From the cell containing the given text, extract its center point as [x, y] coordinate. 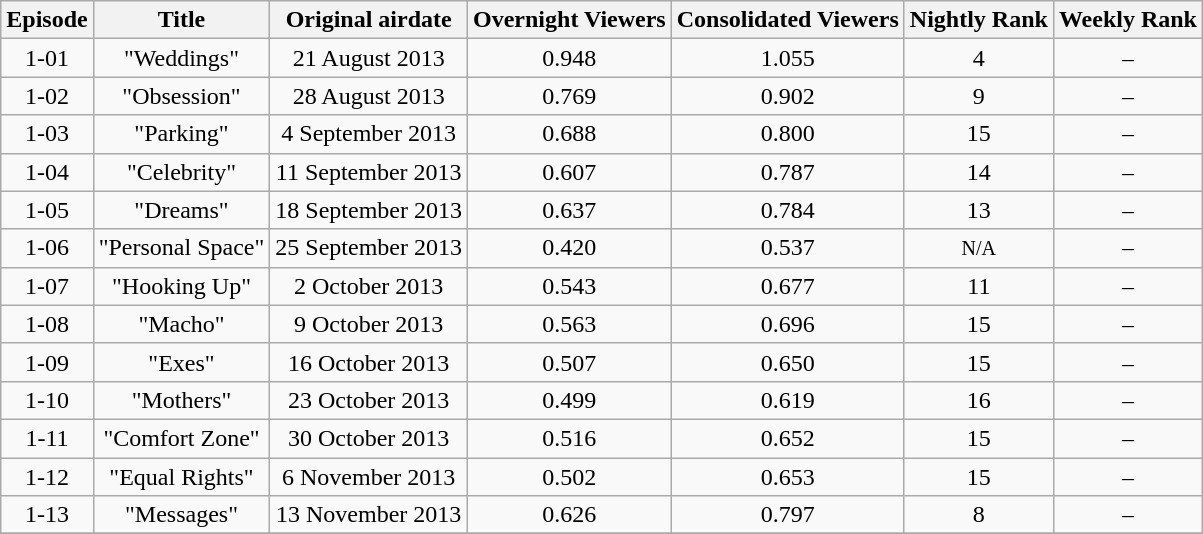
"Parking" [182, 134]
28 August 2013 [369, 96]
0.784 [788, 210]
1-10 [47, 400]
Overnight Viewers [570, 20]
0.677 [788, 286]
0.797 [788, 515]
1-12 [47, 477]
Title [182, 20]
16 October 2013 [369, 362]
0.650 [788, 362]
"Personal Space" [182, 248]
1-05 [47, 210]
Episode [47, 20]
"Exes" [182, 362]
4 [978, 58]
"Dreams" [182, 210]
0.507 [570, 362]
"Hooking Up" [182, 286]
8 [978, 515]
0.787 [788, 172]
14 [978, 172]
13 [978, 210]
0.652 [788, 438]
11 September 2013 [369, 172]
0.563 [570, 324]
"Celebrity" [182, 172]
0.800 [788, 134]
0.543 [570, 286]
"Equal Rights" [182, 477]
9 [978, 96]
0.502 [570, 477]
0.948 [570, 58]
1-02 [47, 96]
1-04 [47, 172]
0.516 [570, 438]
4 September 2013 [369, 134]
"Weddings" [182, 58]
0.626 [570, 515]
11 [978, 286]
Nightly Rank [978, 20]
1-11 [47, 438]
N/A [978, 248]
"Messages" [182, 515]
1.055 [788, 58]
0.420 [570, 248]
1-09 [47, 362]
2 October 2013 [369, 286]
"Comfort Zone" [182, 438]
6 November 2013 [369, 477]
0.696 [788, 324]
1-13 [47, 515]
0.637 [570, 210]
Consolidated Viewers [788, 20]
1-01 [47, 58]
13 November 2013 [369, 515]
0.688 [570, 134]
Weekly Rank [1128, 20]
23 October 2013 [369, 400]
0.499 [570, 400]
16 [978, 400]
"Macho" [182, 324]
0.607 [570, 172]
0.619 [788, 400]
30 October 2013 [369, 438]
18 September 2013 [369, 210]
21 August 2013 [369, 58]
"Obsession" [182, 96]
1-07 [47, 286]
Original airdate [369, 20]
"Mothers" [182, 400]
1-08 [47, 324]
0.653 [788, 477]
1-06 [47, 248]
0.902 [788, 96]
0.769 [570, 96]
0.537 [788, 248]
1-03 [47, 134]
9 October 2013 [369, 324]
25 September 2013 [369, 248]
